Return [x, y] of the center of cell containing provided text 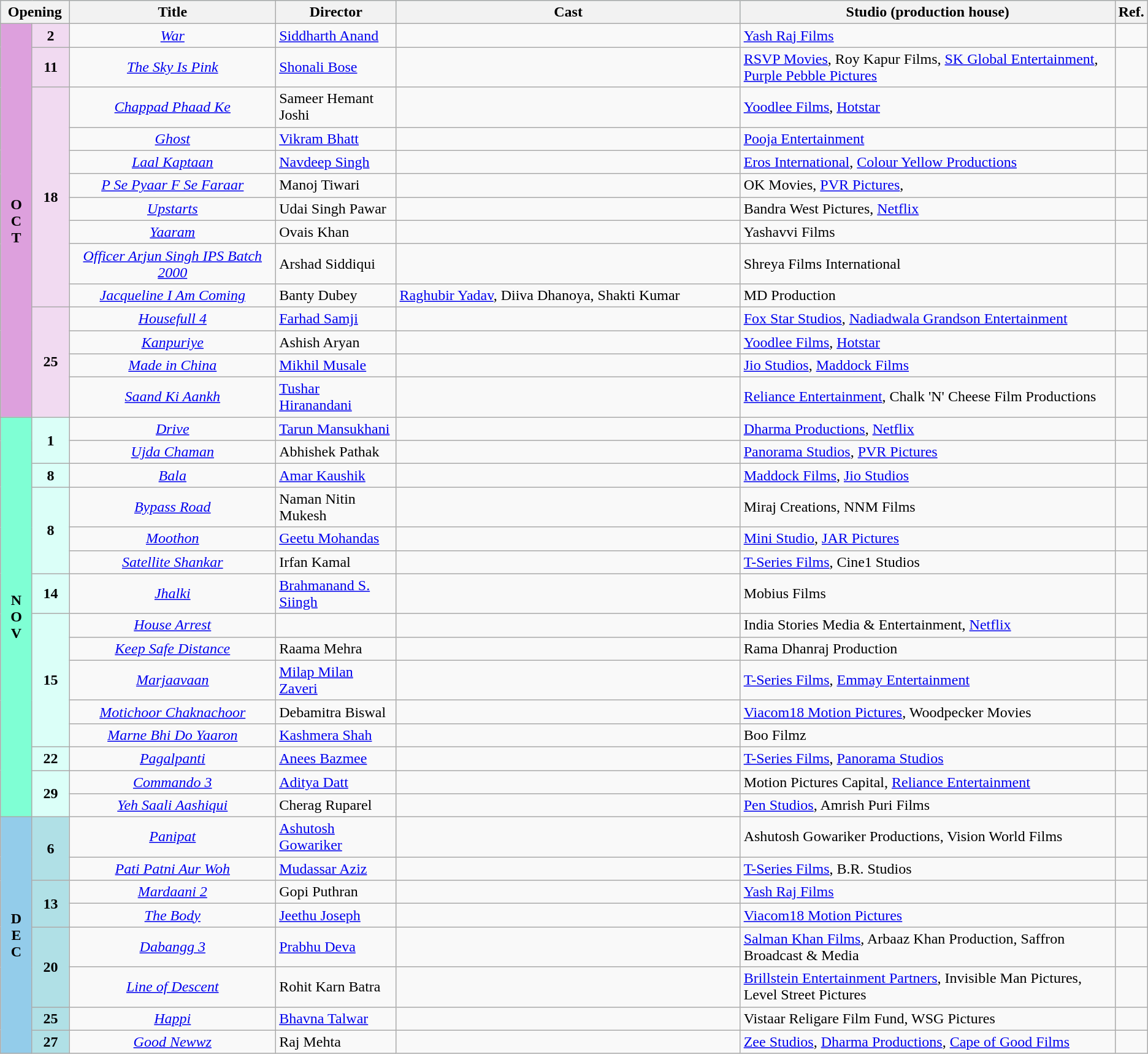
House Arrest [173, 625]
OCT [16, 221]
Mudassar Aziz [336, 869]
Ujda Chaman [173, 452]
Cast [568, 12]
Motichoor Chaknachoor [173, 712]
Ghost [173, 139]
Good Newwz [173, 1042]
Line of Descent [173, 987]
Ashutosh Gowariker Productions, Vision World Films [927, 837]
20 [50, 967]
29 [50, 794]
Bandra West Pictures, Netflix [927, 209]
Marne Bhi Do Yaaron [173, 735]
22 [50, 758]
RSVP Movies, Roy Kapur Films, SK Global Entertainment, Purple Pebble Pictures [927, 67]
Gopi Puthran [336, 892]
Pagalpanti [173, 758]
Mobius Films [927, 594]
14 [50, 594]
Mardaani 2 [173, 892]
Geetu Mohandas [336, 539]
Satellite Shankar [173, 562]
NOV [16, 617]
Panorama Studios, PVR Pictures [927, 452]
Jhalki [173, 594]
Rohit Karn Batra [336, 987]
DEC [16, 936]
Sameer Hemant Joshi [336, 107]
Manoj Tiwari [336, 185]
The Body [173, 915]
Prabhu Deva [336, 947]
Mini Studio, JAR Pictures [927, 539]
Director [336, 12]
27 [50, 1042]
Commando 3 [173, 782]
Panipat [173, 837]
Abhishek Pathak [336, 452]
15 [50, 680]
Saand Ki Aankh [173, 398]
Eros International, Colour Yellow Productions [927, 162]
Bala [173, 475]
Motion Pictures Capital, Reliance Entertainment [927, 782]
Navdeep Singh [336, 162]
Arshad Siddiqui [336, 264]
Naman Nitin Mukesh [336, 507]
Amar Kaushik [336, 475]
Raj Mehta [336, 1042]
Pen Studios, Amrish Puri Films [927, 806]
Ashish Aryan [336, 342]
Viacom18 Motion Pictures, Woodpecker Movies [927, 712]
Bhavna Talwar [336, 1018]
Zee Studios, Dharma Productions, Cape of Good Films [927, 1042]
Upstarts [173, 209]
Cherag Ruparel [336, 806]
Ashutosh Gowariker [336, 837]
India Stories Media & Entertainment, Netflix [927, 625]
Raghubir Yadav, Diiva Dhanoya, Shakti Kumar [568, 295]
Fox Star Studios, Nadiadwala Grandson Entertainment [927, 318]
Jio Studios, Maddock Films [927, 366]
Tushar Hiranandani [336, 398]
Opening [35, 12]
Pooja Entertainment [927, 139]
Vikram Bhatt [336, 139]
Chappad Phaad Ke [173, 107]
Yeh Saali Aashiqui [173, 806]
Shreya Films International [927, 264]
Happi [173, 1018]
MD Production [927, 295]
Pati Patni Aur Woh [173, 869]
OK Movies, PVR Pictures, [927, 185]
Raama Mehra [336, 648]
Rama Dhanraj Production [927, 648]
Moothon [173, 539]
Irfan Kamal [336, 562]
Keep Safe Distance [173, 648]
T-Series Films, B.R. Studios [927, 869]
18 [50, 197]
Title [173, 12]
2 [50, 36]
Studio (production house) [927, 12]
Laal Kaptaan [173, 162]
T-Series Films, Cine1 Studios [927, 562]
Yaaram [173, 232]
Viacom18 Motion Pictures [927, 915]
Maddock Films, Jio Studios [927, 475]
Boo Filmz [927, 735]
Vistaar Religare Film Fund, WSG Pictures [927, 1018]
6 [50, 849]
Bypass Road [173, 507]
The Sky Is Pink [173, 67]
Udai Singh Pawar [336, 209]
Brillstein Entertainment Partners, Invisible Man Pictures, Level Street Pictures [927, 987]
Debamitra Biswal [336, 712]
Ovais Khan [336, 232]
Reliance Entertainment, Chalk 'N' Cheese Film Productions [927, 398]
P Se Pyaar F Se Faraar [173, 185]
Jeethu Joseph [336, 915]
War [173, 36]
Salman Khan Films, Arbaaz Khan Production, Saffron Broadcast & Media [927, 947]
Yashavvi Films [927, 232]
13 [50, 904]
Kanpuriye [173, 342]
T-Series Films, Panorama Studios [927, 758]
Milap Milan Zaveri [336, 680]
T-Series Films, Emmay Entertainment [927, 680]
Farhad Samji [336, 318]
Shonali Bose [336, 67]
Jacqueline I Am Coming [173, 295]
Dharma Productions, Netflix [927, 429]
Aditya Datt [336, 782]
Brahmanand S. Siingh [336, 594]
Officer Arjun Singh IPS Batch 2000 [173, 264]
Marjaavaan [173, 680]
Mikhil Musale [336, 366]
Dabangg 3 [173, 947]
Tarun Mansukhani [336, 429]
Made in China [173, 366]
Kashmera Shah [336, 735]
1 [50, 440]
Housefull 4 [173, 318]
11 [50, 67]
Siddharth Anand [336, 36]
Drive [173, 429]
Banty Dubey [336, 295]
Ref. [1131, 12]
Anees Bazmee [336, 758]
Miraj Creations, NNM Films [927, 507]
